Detect which cell encompasses the target text, then output its (X, Y) center coordinate. 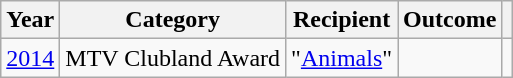
"Animals" (342, 58)
Year (30, 20)
Recipient (342, 20)
Outcome (450, 20)
2014 (30, 58)
Category (173, 20)
MTV Clubland Award (173, 58)
